Determine the [x, y] coordinate at the center of the cell enclosing the given text.  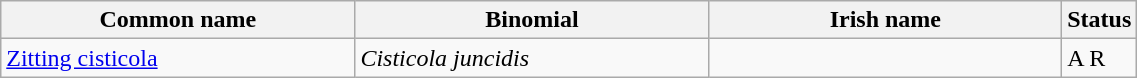
Binomial [532, 20]
A R [1100, 58]
Irish name [886, 20]
Common name [178, 20]
Cisticola juncidis [532, 58]
Status [1100, 20]
Zitting cisticola [178, 58]
